Search for the cell housing the specified text and yield its (x, y) center coordinate. 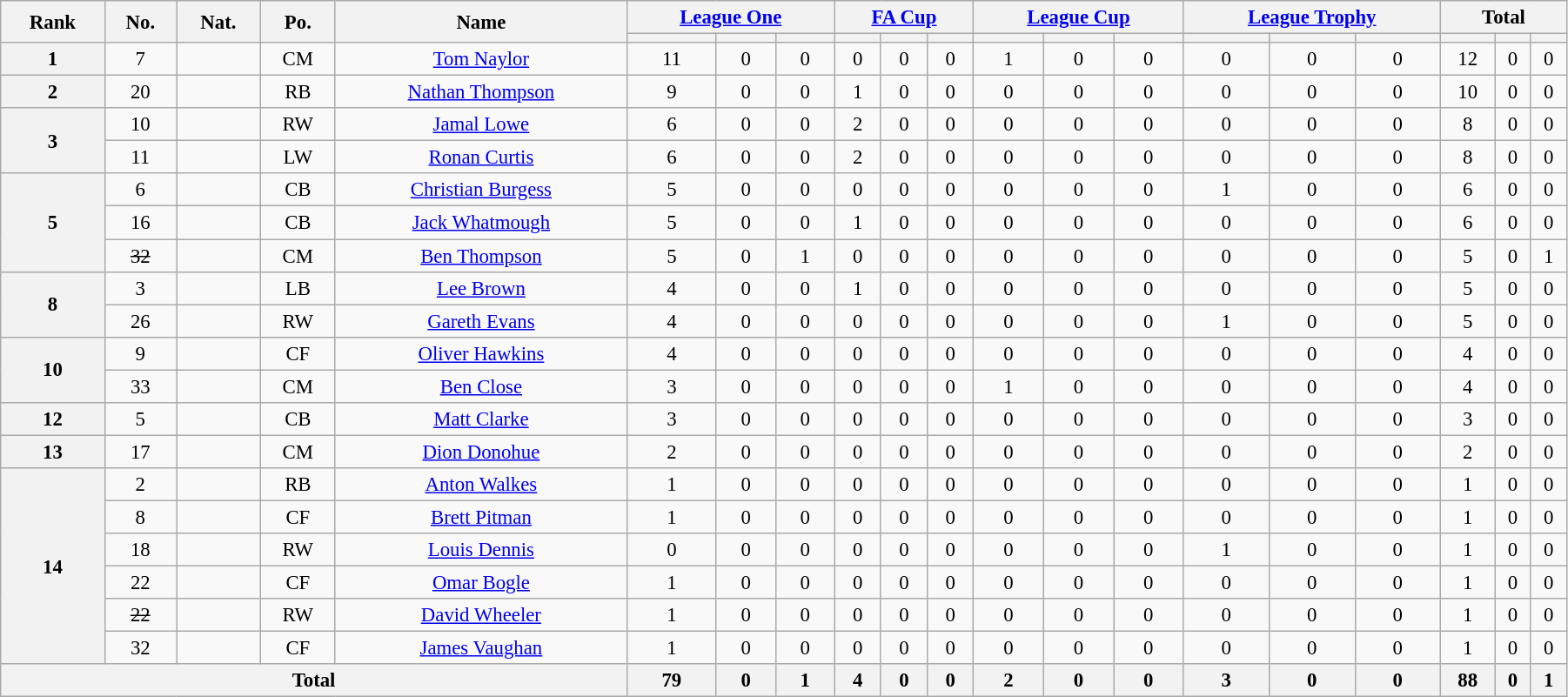
Ronan Curtis (480, 157)
33 (141, 386)
17 (141, 452)
14 (52, 566)
7 (141, 59)
Christian Burgess (480, 191)
Omar Bogle (480, 583)
LB (298, 288)
Jamal Lowe (480, 124)
20 (141, 92)
Rank (52, 22)
88 (1468, 680)
James Vaughan (480, 648)
Jack Whatmough (480, 223)
David Wheeler (480, 615)
League Cup (1079, 17)
League One (731, 17)
Brett Pitman (480, 517)
Name (480, 22)
Louis Dennis (480, 550)
Lee Brown (480, 288)
Matt Clarke (480, 419)
26 (141, 321)
FA Cup (904, 17)
Po. (298, 22)
Nathan Thompson (480, 92)
Anton Walkes (480, 485)
Ben Close (480, 386)
16 (141, 223)
LW (298, 157)
79 (672, 680)
No. (141, 22)
Gareth Evans (480, 321)
13 (52, 452)
Nat. (219, 22)
Ben Thompson (480, 256)
Tom Naylor (480, 59)
Oliver Hawkins (480, 353)
League Trophy (1312, 17)
18 (141, 550)
Dion Donohue (480, 452)
